Detect which cell encompasses the target text, then output its [x, y] center coordinate. 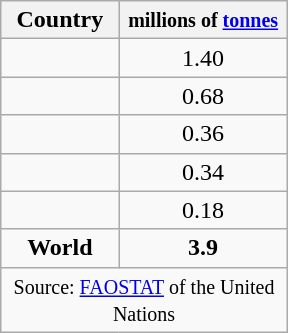
3.9 [203, 248]
World [60, 248]
0.34 [203, 172]
Source: FAOSTAT of the United Nations [144, 300]
Country [60, 20]
0.36 [203, 134]
millions of tonnes [203, 20]
1.40 [203, 58]
0.18 [203, 210]
0.68 [203, 96]
